Provide the (x, y) coordinate of the cell's center where the given text is located.  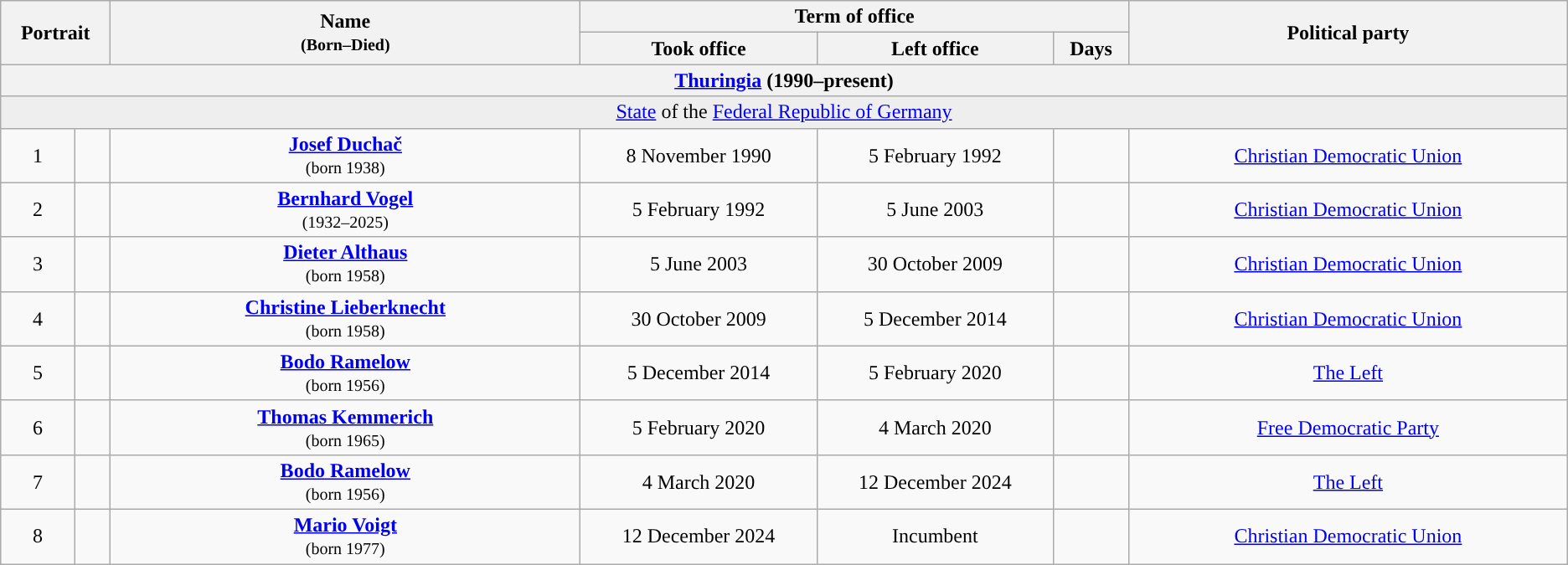
Josef Duchač(born 1938) (345, 156)
Took office (699, 49)
Mario Voigt(born 1977) (345, 536)
Name(Born–Died) (345, 33)
Free Democratic Party (1349, 427)
4 (38, 318)
6 (38, 427)
Portrait (55, 33)
Term of office (854, 17)
Christine Lieberknecht(born 1958) (345, 318)
State of the Federal Republic of Germany (784, 112)
Bernhard Vogel(1932–2025) (345, 209)
1 (38, 156)
7 (38, 482)
Thuringia (1990–present) (784, 80)
Left office (935, 49)
Thomas Kemmerich(born 1965) (345, 427)
8 November 1990 (699, 156)
5 (38, 373)
Political party (1349, 33)
2 (38, 209)
8 (38, 536)
3 (38, 265)
Days (1091, 49)
Dieter Althaus(born 1958) (345, 265)
Incumbent (935, 536)
